Scan for the cell matching the given text and deliver its [X, Y] coordinate at center. 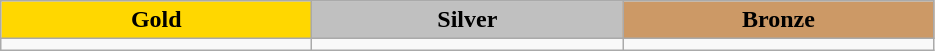
Gold [156, 20]
Silver [468, 20]
Bronze [778, 20]
